Output the [X, Y] coordinate of the center of the cell containing the given text.  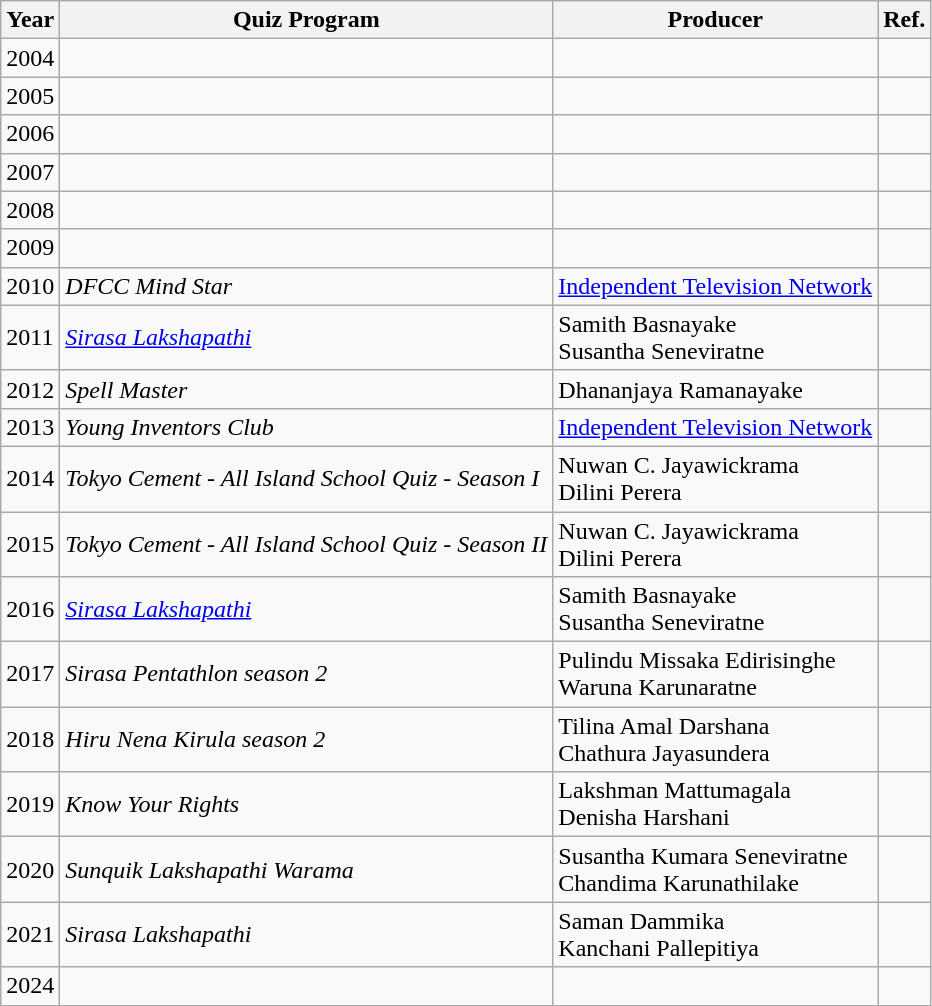
Sunquik Lakshapathi Warama [306, 870]
2005 [30, 96]
2015 [30, 544]
Pulindu Missaka Edirisinghe Waruna Karunaratne [716, 674]
Know Your Rights [306, 804]
Tokyo Cement - All Island School Quiz - Season I [306, 478]
2009 [30, 248]
2004 [30, 58]
Lakshman Mattumagala Denisha Harshani [716, 804]
Tokyo Cement - All Island School Quiz - Season II [306, 544]
Year [30, 20]
Spell Master [306, 389]
Dhananjaya Ramanayake [716, 389]
2012 [30, 389]
2007 [30, 172]
2008 [30, 210]
Ref. [904, 20]
Quiz Program [306, 20]
2013 [30, 427]
Sirasa Pentathlon season 2 [306, 674]
Hiru Nena Kirula season 2 [306, 740]
2018 [30, 740]
2016 [30, 610]
2010 [30, 286]
Susantha Kumara Seneviratne Chandima Karunathilake [716, 870]
Producer [716, 20]
Young Inventors Club [306, 427]
2017 [30, 674]
Saman Dammika Kanchani Pallepitiya [716, 934]
2006 [30, 134]
2024 [30, 986]
2014 [30, 478]
2020 [30, 870]
2019 [30, 804]
DFCC Mind Star [306, 286]
2021 [30, 934]
2011 [30, 338]
Tilina Amal Darshana Chathura Jayasundera [716, 740]
